Return (x, y) of the center of cell containing provided text 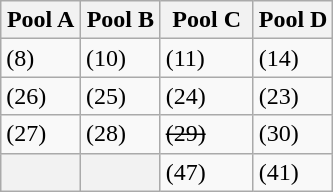
Pool D (293, 20)
(10) (120, 58)
(14) (293, 58)
(47) (206, 172)
Pool B (120, 20)
(23) (293, 96)
(30) (293, 134)
(8) (41, 58)
Pool A (41, 20)
(29) (206, 134)
(24) (206, 96)
(28) (120, 134)
(27) (41, 134)
Pool C (206, 20)
(11) (206, 58)
(41) (293, 172)
(25) (120, 96)
(26) (41, 96)
